Return [X, Y] of the center of cell containing provided text 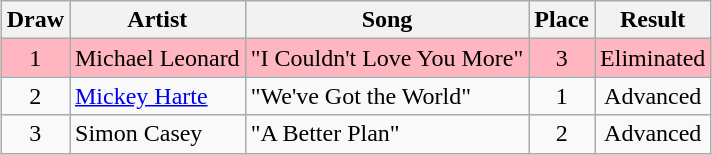
Result [653, 20]
"We've Got the World" [387, 96]
Eliminated [653, 58]
"I Couldn't Love You More" [387, 58]
Artist [158, 20]
Place [562, 20]
"A Better Plan" [387, 134]
Mickey Harte [158, 96]
Michael Leonard [158, 58]
Song [387, 20]
Draw [35, 20]
Simon Casey [158, 134]
